From the cell containing the given text, extract its center point as [x, y] coordinate. 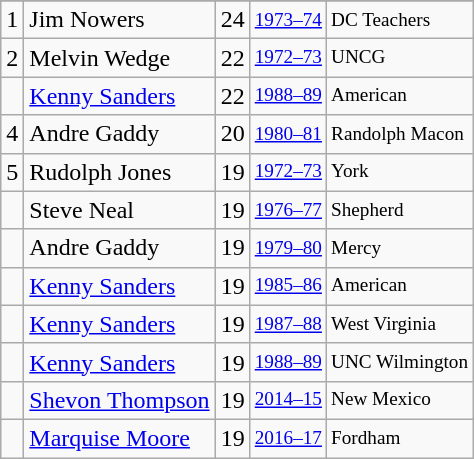
1980–81 [288, 134]
Rudolph Jones [120, 172]
Shevon Thompson [120, 400]
Steve Neal [120, 210]
Fordham [400, 438]
DC Teachers [400, 20]
2016–17 [288, 438]
2014–15 [288, 400]
York [400, 172]
UNCG [400, 58]
1973–74 [288, 20]
1979–80 [288, 248]
New Mexico [400, 400]
Melvin Wedge [120, 58]
1976–77 [288, 210]
Jim Nowers [120, 20]
2 [12, 58]
Shepherd [400, 210]
20 [232, 134]
Mercy [400, 248]
Randolph Macon [400, 134]
1985–86 [288, 286]
24 [232, 20]
1 [12, 20]
West Virginia [400, 324]
Marquise Moore [120, 438]
4 [12, 134]
UNC Wilmington [400, 362]
1987–88 [288, 324]
5 [12, 172]
